Scan for the cell matching the given text and deliver its [x, y] coordinate at center. 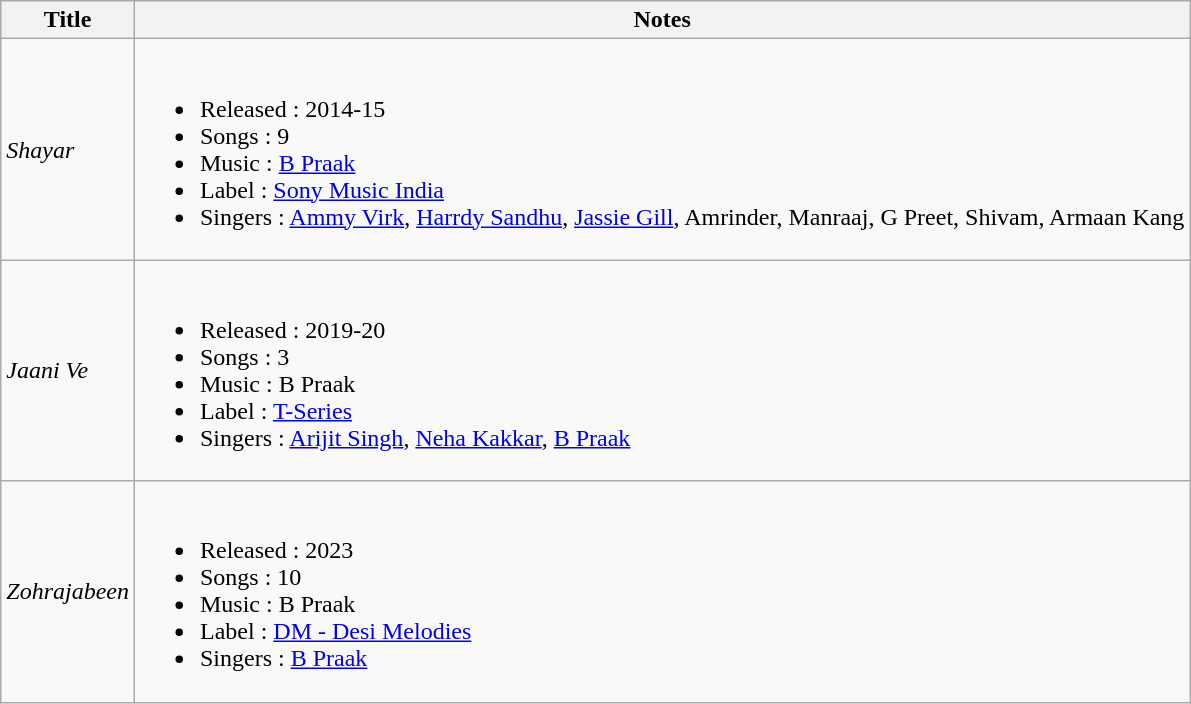
Released : 2023Songs : 10Music : B PraakLabel : DM - Desi MelodiesSingers : B Praak [662, 592]
Jaani Ve [68, 370]
Shayar [68, 150]
Released : 2019-20Songs : 3Music : B PraakLabel : T-SeriesSingers : Arijit Singh, Neha Kakkar, B Praak [662, 370]
Title [68, 20]
Notes [662, 20]
Zohrajabeen [68, 592]
